Provide the (x, y) coordinate of the cell's center where the given text is located.  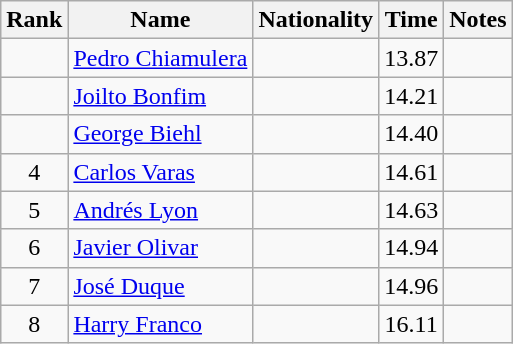
Pedro Chiamulera (160, 58)
Rank (34, 20)
14.63 (412, 210)
Name (160, 20)
13.87 (412, 58)
Joilto Bonfim (160, 96)
14.94 (412, 248)
7 (34, 286)
14.96 (412, 286)
Nationality (316, 20)
Andrés Lyon (160, 210)
5 (34, 210)
14.40 (412, 134)
Notes (478, 20)
16.11 (412, 324)
14.21 (412, 96)
4 (34, 172)
Javier Olivar (160, 248)
Carlos Varas (160, 172)
8 (34, 324)
Time (412, 20)
George Biehl (160, 134)
Harry Franco (160, 324)
6 (34, 248)
14.61 (412, 172)
José Duque (160, 286)
